Return the (X, Y) coordinate for the center point of the cell that contains the specified text.  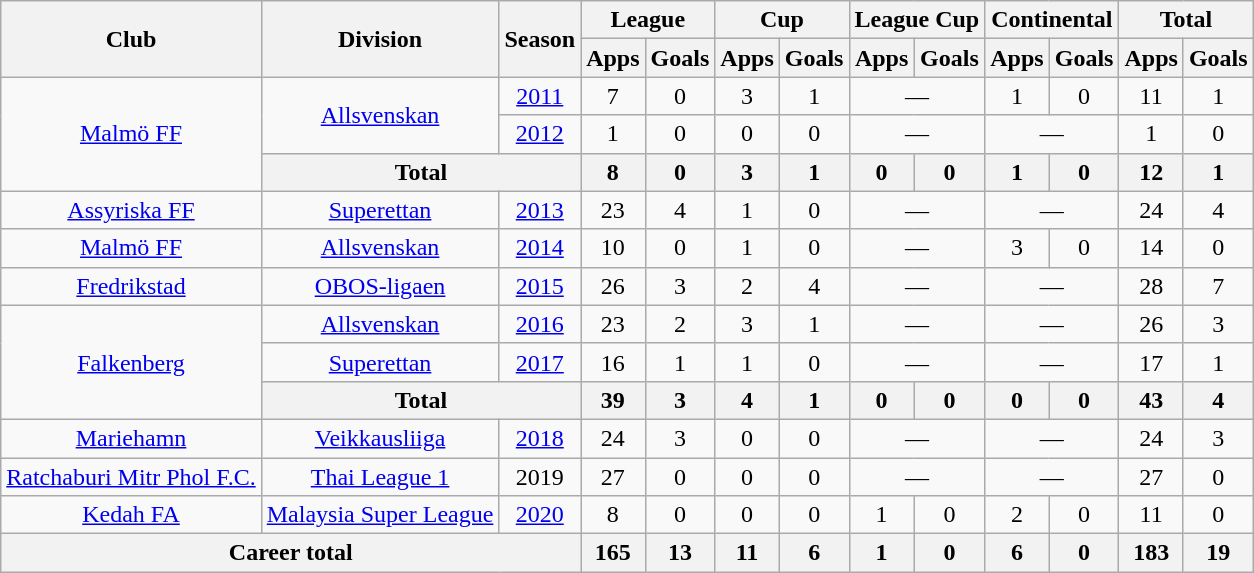
Division (380, 39)
17 (1151, 362)
League (648, 20)
2018 (540, 438)
12 (1151, 172)
2019 (540, 477)
OBOS-ligaen (380, 286)
16 (613, 362)
2017 (540, 362)
39 (613, 400)
Mariehamn (131, 438)
2015 (540, 286)
43 (1151, 400)
165 (613, 553)
19 (1218, 553)
2014 (540, 248)
Fredrikstad (131, 286)
Veikkausliiga (380, 438)
2013 (540, 210)
2011 (540, 96)
Assyriska FF (131, 210)
2020 (540, 515)
2012 (540, 134)
Club (131, 39)
Ratchaburi Mitr Phol F.C. (131, 477)
Falkenberg (131, 362)
League Cup (917, 20)
Career total (291, 553)
28 (1151, 286)
Season (540, 39)
10 (613, 248)
14 (1151, 248)
Kedah FA (131, 515)
2016 (540, 324)
Continental (1052, 20)
183 (1151, 553)
Malaysia Super League (380, 515)
13 (680, 553)
Cup (782, 20)
Thai League 1 (380, 477)
